Locate the cell with the specified text and output its [x, y] center coordinate. 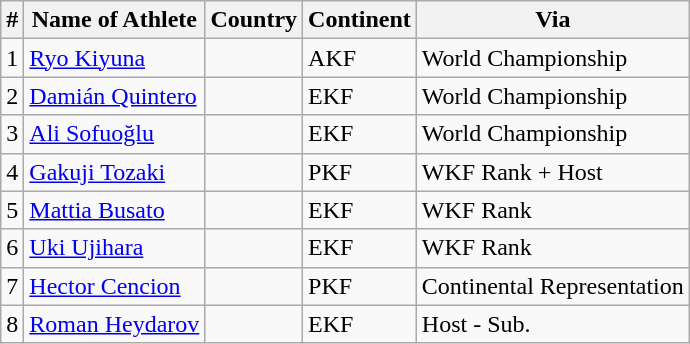
2 [12, 96]
Continental Representation [552, 286]
# [12, 20]
Ryo Kiyuna [114, 58]
Gakuji Tozaki [114, 172]
6 [12, 248]
Continent [360, 20]
Host - Sub. [552, 324]
Name of Athlete [114, 20]
8 [12, 324]
Hector Cencion [114, 286]
1 [12, 58]
Uki Ujihara [114, 248]
WKF Rank + Host [552, 172]
Via [552, 20]
Damián Quintero [114, 96]
Country [254, 20]
AKF [360, 58]
Mattia Busato [114, 210]
7 [12, 286]
Roman Heydarov [114, 324]
5 [12, 210]
Ali Sofuoğlu [114, 134]
3 [12, 134]
4 [12, 172]
